Extract the (X, Y) coordinate from the center of the cell holding the provided text.  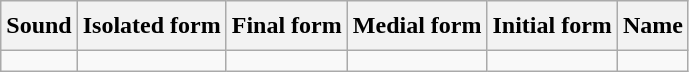
Initial form (552, 26)
Name (652, 26)
Isolated form (152, 26)
Medial form (417, 26)
Final form (286, 26)
Sound (39, 26)
